For the text-containing cell, return its midpoint in (x, y) coordinate format. 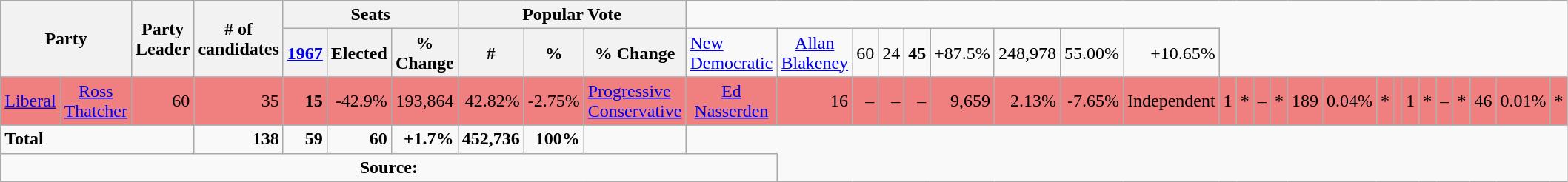
55.00% (1092, 53)
45 (917, 53)
Ed Nasserden (732, 101)
% (554, 53)
24 (892, 53)
16 (815, 101)
2.13% (1027, 101)
Party (67, 38)
138 (238, 139)
9,659 (963, 101)
Ross Thatcher (96, 101)
35 (238, 101)
46 (1483, 101)
248,978 (1027, 53)
New Democratic (732, 53)
Progressive Conservative (635, 101)
59 (305, 139)
Elected (358, 53)
-7.65% (1092, 101)
# ofcandidates (238, 38)
Liberal (30, 101)
+87.5% (963, 53)
Source: (389, 167)
Independent (1172, 101)
42.82% (490, 101)
15 (305, 101)
Seats (370, 15)
# (490, 53)
-42.9% (358, 101)
Party Leader (162, 38)
Allan Blakeney (815, 53)
+10.65% (1172, 53)
189 (1305, 101)
1967 (305, 53)
193,864 (424, 101)
Popular Vote (572, 15)
-2.75% (554, 101)
100% (554, 139)
0.04% (1350, 101)
0.01% (1523, 101)
452,736 (490, 139)
Total (98, 139)
+1.7% (424, 139)
